Detect which cell encompasses the target text, then output its [X, Y] center coordinate. 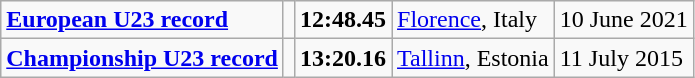
13:20.16 [342, 58]
12:48.45 [342, 20]
11 July 2015 [624, 58]
Tallinn, Estonia [474, 58]
European U23 record [142, 20]
Florence, Italy [474, 20]
10 June 2021 [624, 20]
Championship U23 record [142, 58]
